Find where the given text appears and provide that cell's center as [x, y] coordinate. 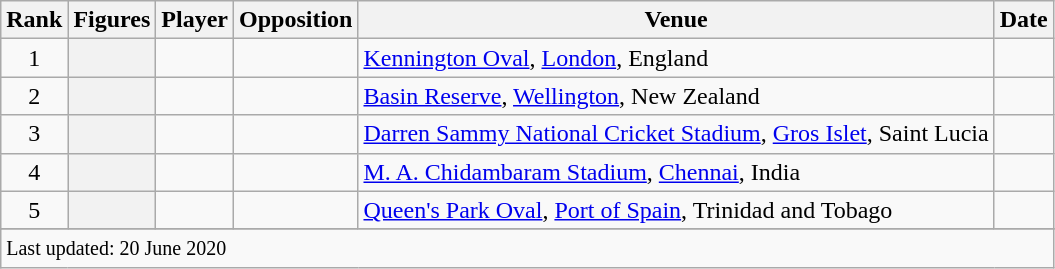
3 [34, 134]
M. A. Chidambaram Stadium, Chennai, India [676, 172]
5 [34, 210]
Figures [112, 20]
Player [195, 20]
1 [34, 58]
Date [1024, 20]
Rank [34, 20]
Queen's Park Oval, Port of Spain, Trinidad and Tobago [676, 210]
Venue [676, 20]
Opposition [296, 20]
Darren Sammy National Cricket Stadium, Gros Islet, Saint Lucia [676, 134]
Last updated: 20 June 2020 [528, 248]
4 [34, 172]
2 [34, 96]
Kennington Oval, London, England [676, 58]
Basin Reserve, Wellington, New Zealand [676, 96]
